Search for the cell housing the specified text and yield its [X, Y] center coordinate. 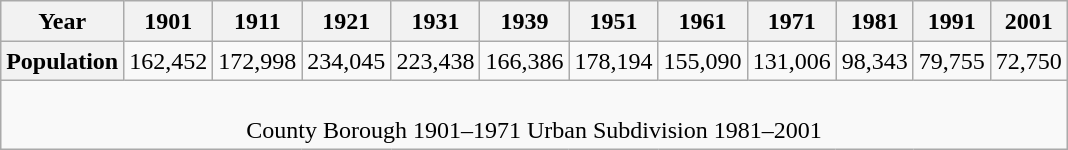
1939 [524, 21]
1921 [346, 21]
79,755 [952, 61]
1911 [258, 21]
1931 [436, 21]
County Borough 1901–1971 Urban Subdivision 1981–2001 [534, 114]
Population [62, 61]
1991 [952, 21]
1961 [702, 21]
1971 [792, 21]
1951 [614, 21]
1981 [874, 21]
98,343 [874, 61]
155,090 [702, 61]
2001 [1028, 21]
223,438 [436, 61]
234,045 [346, 61]
172,998 [258, 61]
131,006 [792, 61]
162,452 [168, 61]
178,194 [614, 61]
Year [62, 21]
1901 [168, 21]
72,750 [1028, 61]
166,386 [524, 61]
